Provide the (X, Y) coordinate of the cell's center where the given text is located.  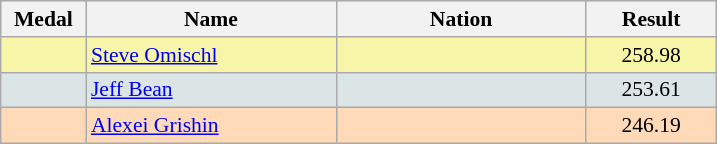
Medal (44, 19)
258.98 (651, 55)
253.61 (651, 90)
Jeff Bean (211, 90)
246.19 (651, 126)
Alexei Grishin (211, 126)
Name (211, 19)
Nation (461, 19)
Result (651, 19)
Steve Omischl (211, 55)
